Return the (X, Y) coordinate for the center point of the cell that contains the specified text.  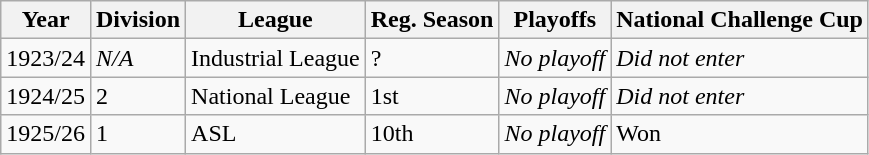
1 (138, 134)
N/A (138, 58)
National Challenge Cup (740, 20)
ASL (276, 134)
National League (276, 96)
Won (740, 134)
Division (138, 20)
Industrial League (276, 58)
1924/25 (46, 96)
Year (46, 20)
League (276, 20)
1923/24 (46, 58)
Reg. Season (432, 20)
10th (432, 134)
1925/26 (46, 134)
1st (432, 96)
Playoffs (555, 20)
2 (138, 96)
? (432, 58)
